Determine the (X, Y) coordinate at the center of the cell enclosing the given text.  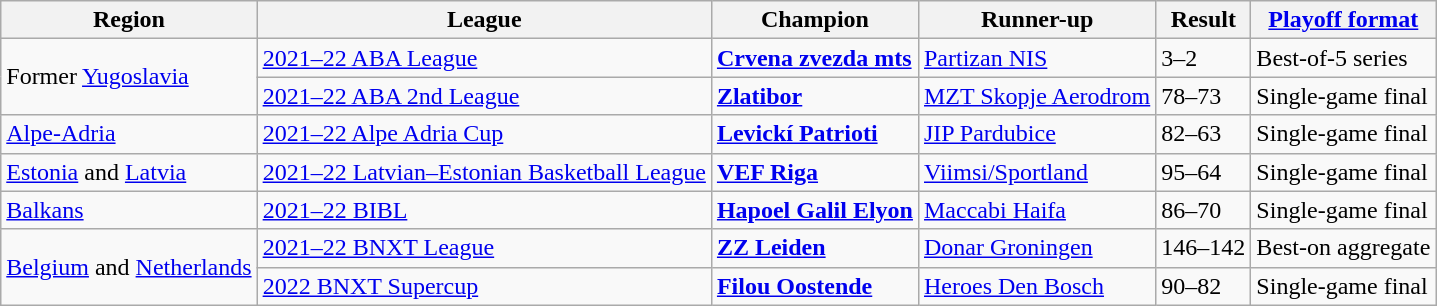
JIP Pardubice (1036, 134)
95–64 (1204, 172)
3–2 (1204, 58)
2021–22 BNXT League (484, 248)
Hapoel Galil Elyon (814, 210)
ZZ Leiden (814, 248)
Estonia and Latvia (129, 172)
2021–22 ABA 2nd League (484, 96)
Zlatibor (814, 96)
Crvena zvezda mts (814, 58)
2021–22 BIBL (484, 210)
Donar Groningen (1036, 248)
Alpe-Adria (129, 134)
MZT Skopje Aerodrom (1036, 96)
Best-of-5 series (1344, 58)
Balkans (129, 210)
VEF Riga (814, 172)
Filou Oostende (814, 286)
Maccabi Haifa (1036, 210)
Playoff format (1344, 20)
90–82 (1204, 286)
Partizan NIS (1036, 58)
2021–22 ABA League (484, 58)
Region (129, 20)
League (484, 20)
2021–22 Alpe Adria Cup (484, 134)
Heroes Den Bosch (1036, 286)
Levickí Patrioti (814, 134)
Result (1204, 20)
82–63 (1204, 134)
2021–22 Latvian–Estonian Basketball League (484, 172)
146–142 (1204, 248)
Best-on aggregate (1344, 248)
78–73 (1204, 96)
Belgium and Netherlands (129, 267)
Viimsi/Sportland (1036, 172)
Champion (814, 20)
Runner-up (1036, 20)
86–70 (1204, 210)
2022 BNXT Supercup (484, 286)
Former Yugoslavia (129, 77)
